Scan for the cell matching the given text and deliver its (X, Y) coordinate at center. 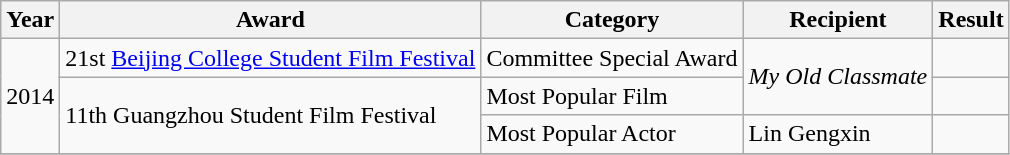
21st Beijing College Student Film Festival (270, 58)
Committee Special Award (612, 58)
Recipient (838, 20)
Most Popular Actor (612, 134)
Most Popular Film (612, 96)
Year (30, 20)
11th Guangzhou Student Film Festival (270, 115)
My Old Classmate (838, 77)
2014 (30, 96)
Award (270, 20)
Result (971, 20)
Lin Gengxin (838, 134)
Category (612, 20)
